Extract the (X, Y) coordinate from the center of the cell holding the provided text.  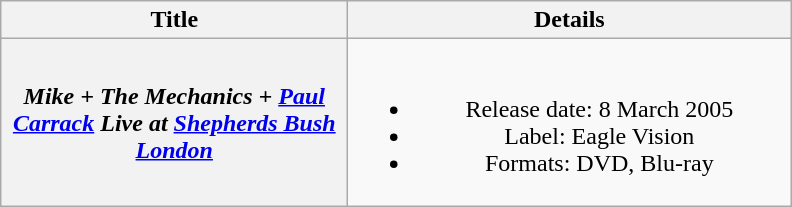
Release date: 8 March 2005Label: Eagle VisionFormats: DVD, Blu-ray (570, 122)
Mike + The Mechanics + Paul Carrack Live at Shepherds Bush London (174, 122)
Details (570, 20)
Title (174, 20)
